Return the [X, Y] coordinate for the center point of the cell that contains the specified text.  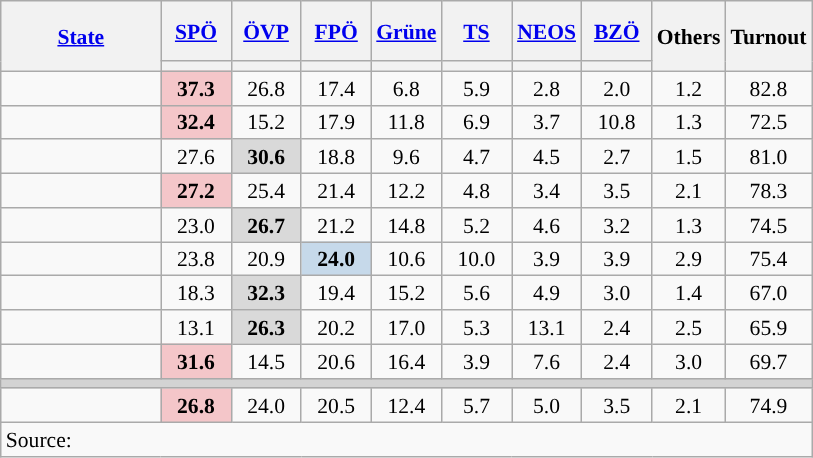
20.5 [336, 406]
10.8 [617, 122]
12.4 [406, 406]
26.7 [266, 225]
5.7 [476, 406]
67.0 [768, 293]
ÖVP [266, 31]
2.5 [689, 327]
4.6 [547, 225]
32.4 [196, 122]
TS [476, 31]
State [81, 36]
23.8 [196, 259]
26.3 [266, 327]
16.4 [406, 361]
10.0 [476, 259]
31.6 [196, 361]
20.6 [336, 361]
21.2 [336, 225]
27.6 [196, 157]
4.5 [547, 157]
78.3 [768, 191]
10.6 [406, 259]
9.6 [406, 157]
18.3 [196, 293]
3.7 [547, 122]
74.9 [768, 406]
82.8 [768, 88]
17.4 [336, 88]
27.2 [196, 191]
2.9 [689, 259]
3.2 [617, 225]
6.9 [476, 122]
12.2 [406, 191]
11.8 [406, 122]
Source: [406, 440]
5.3 [476, 327]
1.5 [689, 157]
5.9 [476, 88]
NEOS [547, 31]
4.8 [476, 191]
23.0 [196, 225]
37.3 [196, 88]
21.4 [336, 191]
17.9 [336, 122]
72.5 [768, 122]
5.0 [547, 406]
4.9 [547, 293]
SPÖ [196, 31]
81.0 [768, 157]
30.6 [266, 157]
18.8 [336, 157]
32.3 [266, 293]
1.4 [689, 293]
2.8 [547, 88]
3.4 [547, 191]
BZÖ [617, 31]
74.5 [768, 225]
5.6 [476, 293]
2.7 [617, 157]
20.2 [336, 327]
2.0 [617, 88]
5.2 [476, 225]
25.4 [266, 191]
FPÖ [336, 31]
Turnout [768, 36]
14.8 [406, 225]
75.4 [768, 259]
20.9 [266, 259]
19.4 [336, 293]
17.0 [406, 327]
Others [689, 36]
6.8 [406, 88]
Grüne [406, 31]
14.5 [266, 361]
4.7 [476, 157]
65.9 [768, 327]
7.6 [547, 361]
69.7 [768, 361]
1.2 [689, 88]
